Detect which cell encompasses the target text, then output its [x, y] center coordinate. 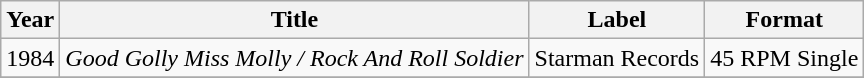
Year [30, 20]
Title [294, 20]
Starman Records [617, 58]
45 RPM Single [784, 58]
Format [784, 20]
Label [617, 20]
1984 [30, 58]
Good Golly Miss Molly / Rock And Roll Soldier [294, 58]
